Extract the [x, y] coordinate from the center of the cell holding the provided text.  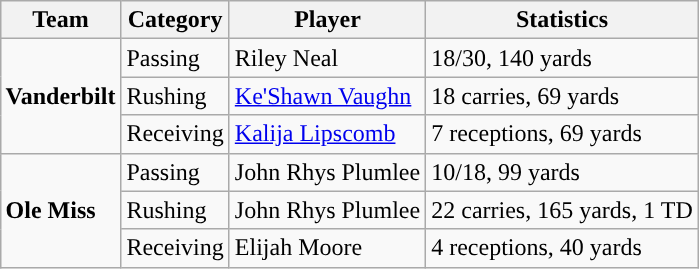
Player [327, 20]
Category [175, 20]
7 receptions, 69 yards [562, 134]
10/18, 99 yards [562, 172]
4 receptions, 40 yards [562, 248]
Ke'Shawn Vaughn [327, 96]
18/30, 140 yards [562, 58]
22 carries, 165 yards, 1 TD [562, 210]
Vanderbilt [60, 96]
18 carries, 69 yards [562, 96]
Kalija Lipscomb [327, 134]
Team [60, 20]
Statistics [562, 20]
Riley Neal [327, 58]
Ole Miss [60, 210]
Elijah Moore [327, 248]
